Find where the given text appears and provide that cell's center as (x, y) coordinate. 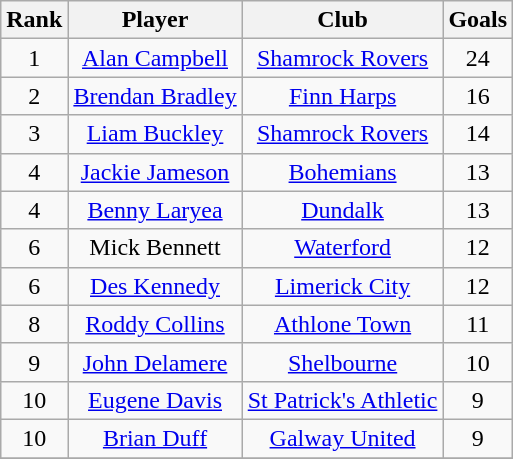
Shelbourne (342, 362)
Eugene Davis (155, 400)
Rank (34, 20)
Jackie Jameson (155, 172)
Dundalk (342, 210)
Mick Bennett (155, 248)
Goals (478, 20)
Brendan Bradley (155, 96)
Club (342, 20)
11 (478, 324)
14 (478, 134)
Alan Campbell (155, 58)
Liam Buckley (155, 134)
Bohemians (342, 172)
3 (34, 134)
Player (155, 20)
Benny Laryea (155, 210)
8 (34, 324)
Athlone Town (342, 324)
Limerick City (342, 286)
John Delamere (155, 362)
2 (34, 96)
St Patrick's Athletic (342, 400)
24 (478, 58)
Waterford (342, 248)
Galway United (342, 438)
1 (34, 58)
Des Kennedy (155, 286)
Finn Harps (342, 96)
16 (478, 96)
Roddy Collins (155, 324)
Brian Duff (155, 438)
